Find where the given text appears and provide that cell's center as [x, y] coordinate. 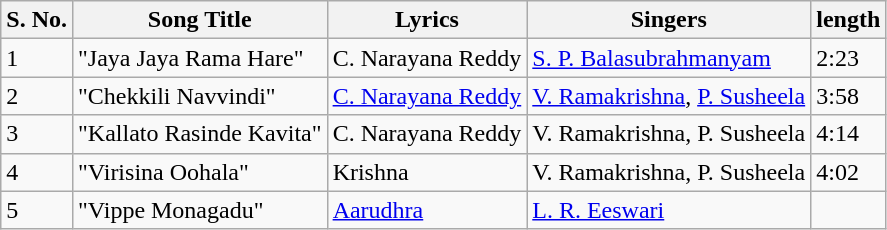
1 [37, 58]
5 [37, 210]
Song Title [200, 20]
Singers [669, 20]
"Jaya Jaya Rama Hare" [200, 58]
L. R. Eeswari [669, 210]
2 [37, 96]
4:02 [848, 172]
length [848, 20]
2:23 [848, 58]
"Virisina Oohala" [200, 172]
Aarudhra [427, 210]
S. No. [37, 20]
Lyrics [427, 20]
4:14 [848, 134]
4 [37, 172]
3:58 [848, 96]
"Chekkili Navvindi" [200, 96]
"Vippe Monagadu" [200, 210]
"Kallato Rasinde Kavita" [200, 134]
3 [37, 134]
S. P. Balasubrahmanyam [669, 58]
Krishna [427, 172]
